Extract the [X, Y] coordinate from the center of the cell holding the provided text.  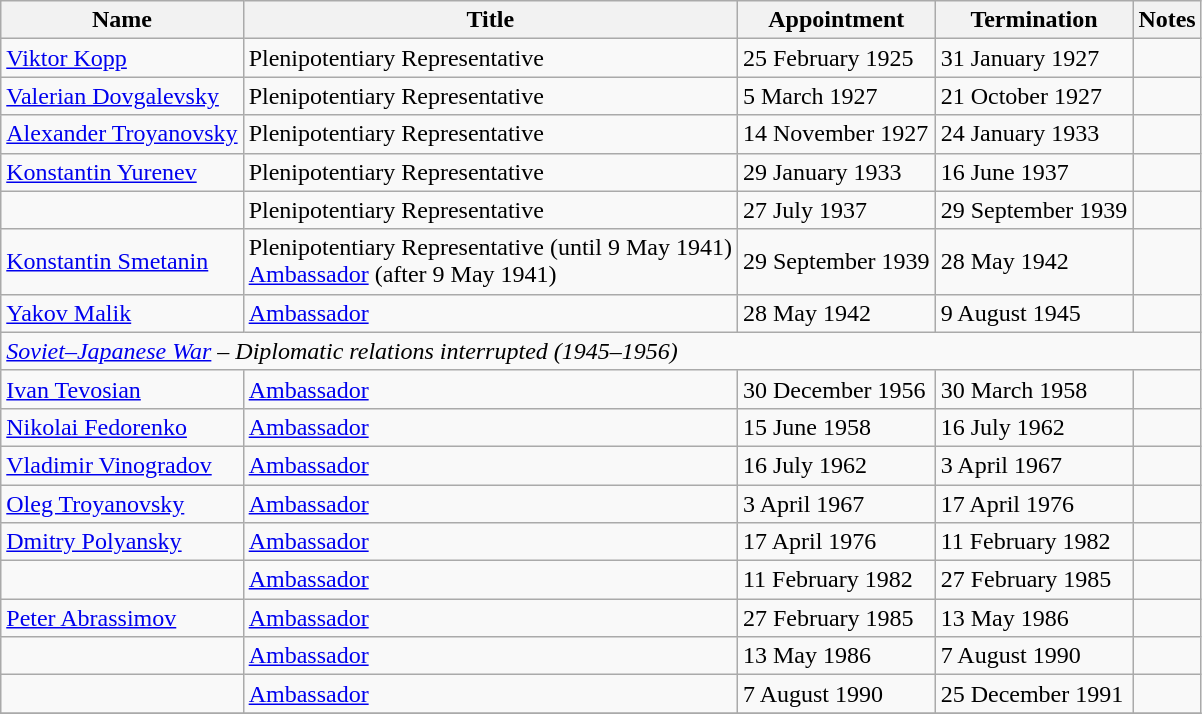
Valerian Dovgalevsky [122, 96]
Peter Abrassimov [122, 618]
Alexander Troyanovsky [122, 134]
29 January 1933 [836, 172]
Plenipotentiary Representative (until 9 May 1941)Ambassador (after 9 May 1941) [490, 262]
31 January 1927 [1034, 58]
25 December 1991 [1034, 694]
Appointment [836, 20]
Termination [1034, 20]
Viktor Kopp [122, 58]
25 February 1925 [836, 58]
14 November 1927 [836, 134]
Ivan Tevosian [122, 389]
Notes [1167, 20]
Yakov Malik [122, 313]
21 October 1927 [1034, 96]
Dmitry Polyansky [122, 542]
Nikolai Fedorenko [122, 427]
5 March 1927 [836, 96]
Konstantin Yurenev [122, 172]
24 January 1933 [1034, 134]
Title [490, 20]
15 June 1958 [836, 427]
Oleg Troyanovsky [122, 503]
27 July 1937 [836, 210]
Soviet–Japanese War – Diplomatic relations interrupted (1945–1956) [602, 351]
Konstantin Smetanin [122, 262]
9 August 1945 [1034, 313]
Name [122, 20]
30 March 1958 [1034, 389]
Vladimir Vinogradov [122, 465]
16 June 1937 [1034, 172]
30 December 1956 [836, 389]
